Identify which cell holds the provided text, then report its [x, y] central coordinate. 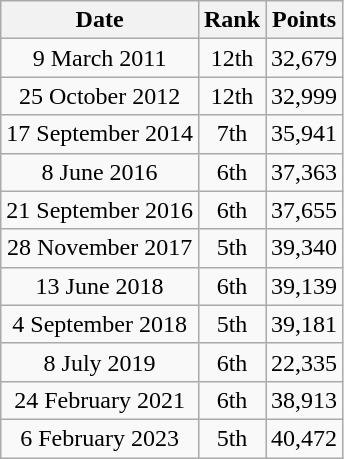
22,335 [304, 362]
39,181 [304, 324]
Date [100, 20]
25 October 2012 [100, 96]
32,999 [304, 96]
38,913 [304, 400]
Rank [232, 20]
13 June 2018 [100, 286]
37,363 [304, 172]
9 March 2011 [100, 58]
8 July 2019 [100, 362]
21 September 2016 [100, 210]
7th [232, 134]
39,139 [304, 286]
24 February 2021 [100, 400]
Points [304, 20]
39,340 [304, 248]
8 June 2016 [100, 172]
40,472 [304, 438]
4 September 2018 [100, 324]
32,679 [304, 58]
17 September 2014 [100, 134]
28 November 2017 [100, 248]
6 February 2023 [100, 438]
35,941 [304, 134]
37,655 [304, 210]
